Search for the cell housing the specified text and yield its (x, y) center coordinate. 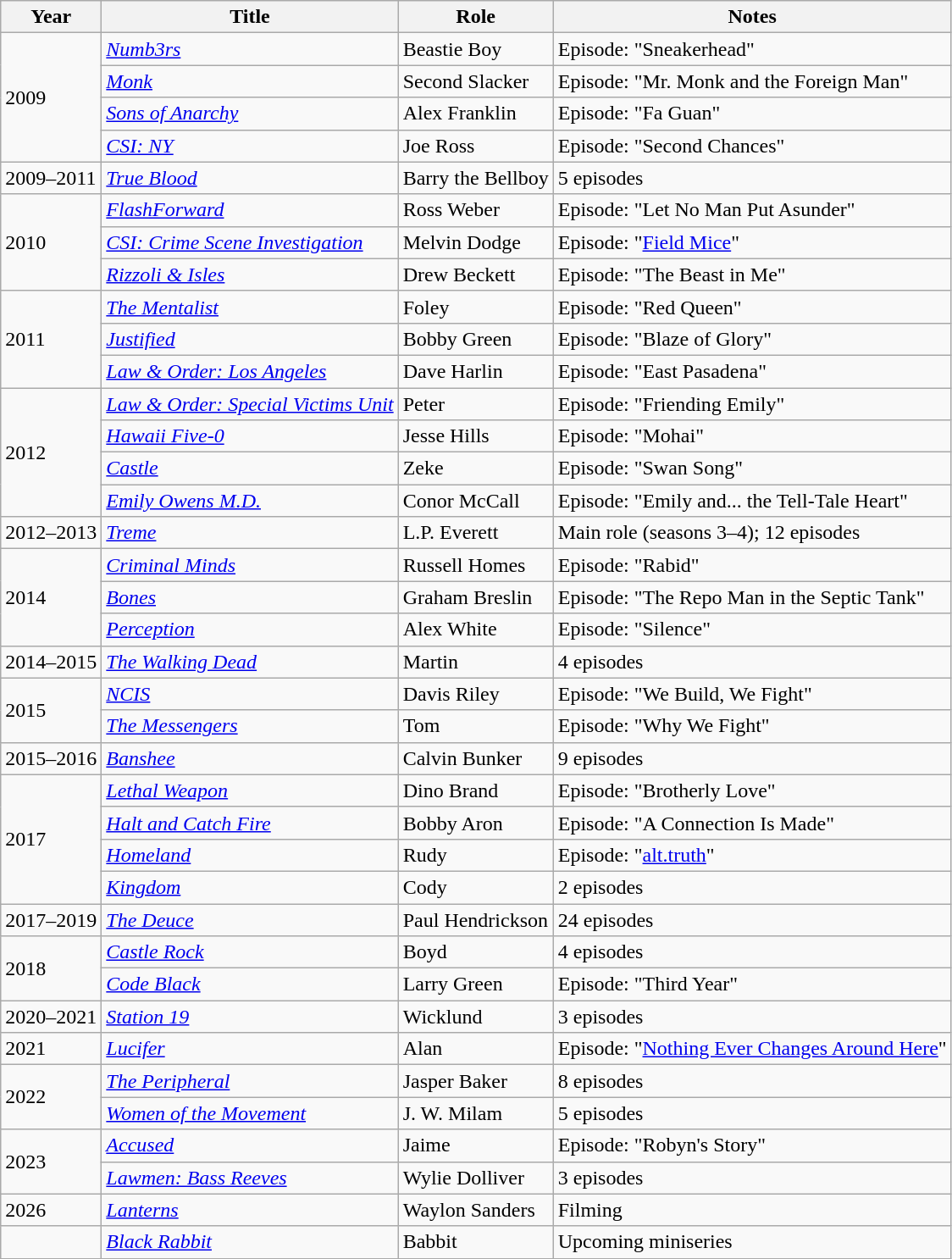
Babbit (476, 1242)
Sons of Anarchy (250, 114)
2022 (51, 1097)
2009–2011 (51, 178)
Wicklund (476, 1017)
Treme (250, 533)
Lawmen: Bass Reeves (250, 1178)
2017–2019 (51, 919)
Episode: "The Beast in Me" (752, 275)
Episode: "alt.truth" (752, 855)
Conor McCall (476, 501)
Lethal Weapon (250, 790)
2023 (51, 1162)
CSI: NY (250, 146)
True Blood (250, 178)
Second Slacker (476, 81)
Homeland (250, 855)
Station 19 (250, 1017)
8 episodes (752, 1081)
2010 (51, 242)
Episode: "Blaze of Glory" (752, 339)
Waylon Sanders (476, 1210)
Lucifer (250, 1049)
2026 (51, 1210)
Jasper Baker (476, 1081)
Banshee (250, 758)
Law & Order: Los Angeles (250, 371)
2011 (51, 339)
2018 (51, 968)
Episode: "Silence" (752, 629)
Criminal Minds (250, 565)
Episode: "East Pasadena" (752, 371)
2012–2013 (51, 533)
Paul Hendrickson (476, 919)
Dino Brand (476, 790)
Zeke (476, 469)
Episode: "Why We Fight" (752, 726)
Episode: "Field Mice" (752, 242)
Episode: "Fa Guan" (752, 114)
Barry the Bellboy (476, 178)
CSI: Crime Scene Investigation (250, 242)
Alan (476, 1049)
Beastie Boy (476, 49)
2 episodes (752, 887)
Bobby Green (476, 339)
Cody (476, 887)
L.P. Everett (476, 533)
J. W. Milam (476, 1113)
The Deuce (250, 919)
Drew Beckett (476, 275)
Bones (250, 597)
Law & Order: Special Victims Unit (250, 404)
Ross Weber (476, 210)
The Walking Dead (250, 662)
Castle (250, 469)
Role (476, 17)
Year (51, 17)
Notes (752, 17)
Alex Franklin (476, 114)
The Peripheral (250, 1081)
Episode: "Swan Song" (752, 469)
Bobby Aron (476, 823)
FlashForward (250, 210)
Justified (250, 339)
Main role (seasons 3–4); 12 episodes (752, 533)
Episode: "Rabid" (752, 565)
2014–2015 (51, 662)
2015–2016 (51, 758)
Jesse Hills (476, 436)
2014 (51, 597)
Code Black (250, 984)
Lanterns (250, 1210)
Castle Rock (250, 952)
Tom (476, 726)
Episode: "Mr. Monk and the Foreign Man" (752, 81)
Episode: "Third Year" (752, 984)
Episode: "Nothing Ever Changes Around Here" (752, 1049)
2020–2021 (51, 1017)
2017 (51, 839)
Perception (250, 629)
Calvin Bunker (476, 758)
2012 (51, 452)
Peter (476, 404)
Episode: "Let No Man Put Asunder" (752, 210)
24 episodes (752, 919)
Melvin Dodge (476, 242)
Episode: "The Repo Man in the Septic Tank" (752, 597)
2021 (51, 1049)
Episode: "Sneakerhead" (752, 49)
Boyd (476, 952)
Accused (250, 1145)
The Mentalist (250, 307)
Graham Breslin (476, 597)
Dave Harlin (476, 371)
Jaime (476, 1145)
2015 (51, 710)
Episode: "Red Queen" (752, 307)
Filming (752, 1210)
NCIS (250, 694)
Women of the Movement (250, 1113)
Kingdom (250, 887)
Emily Owens M.D. (250, 501)
Rudy (476, 855)
Martin (476, 662)
Rizzoli & Isles (250, 275)
Title (250, 17)
Larry Green (476, 984)
Russell Homes (476, 565)
9 episodes (752, 758)
Episode: "Robyn's Story" (752, 1145)
Episode: "A Connection Is Made" (752, 823)
Episode: "Emily and... the Tell-Tale Heart" (752, 501)
Episode: "Mohai" (752, 436)
Monk (250, 81)
The Messengers (250, 726)
Halt and Catch Fire (250, 823)
Black Rabbit (250, 1242)
Davis Riley (476, 694)
Hawaii Five-0 (250, 436)
Joe Ross (476, 146)
Episode: "Friending Emily" (752, 404)
Wylie Dolliver (476, 1178)
Alex White (476, 629)
Foley (476, 307)
Upcoming miniseries (752, 1242)
Numb3rs (250, 49)
2009 (51, 97)
Episode: "Second Chances" (752, 146)
Episode: "Brotherly Love" (752, 790)
Episode: "We Build, We Fight" (752, 694)
